Output the [X, Y] coordinate of the center of the cell containing the given text.  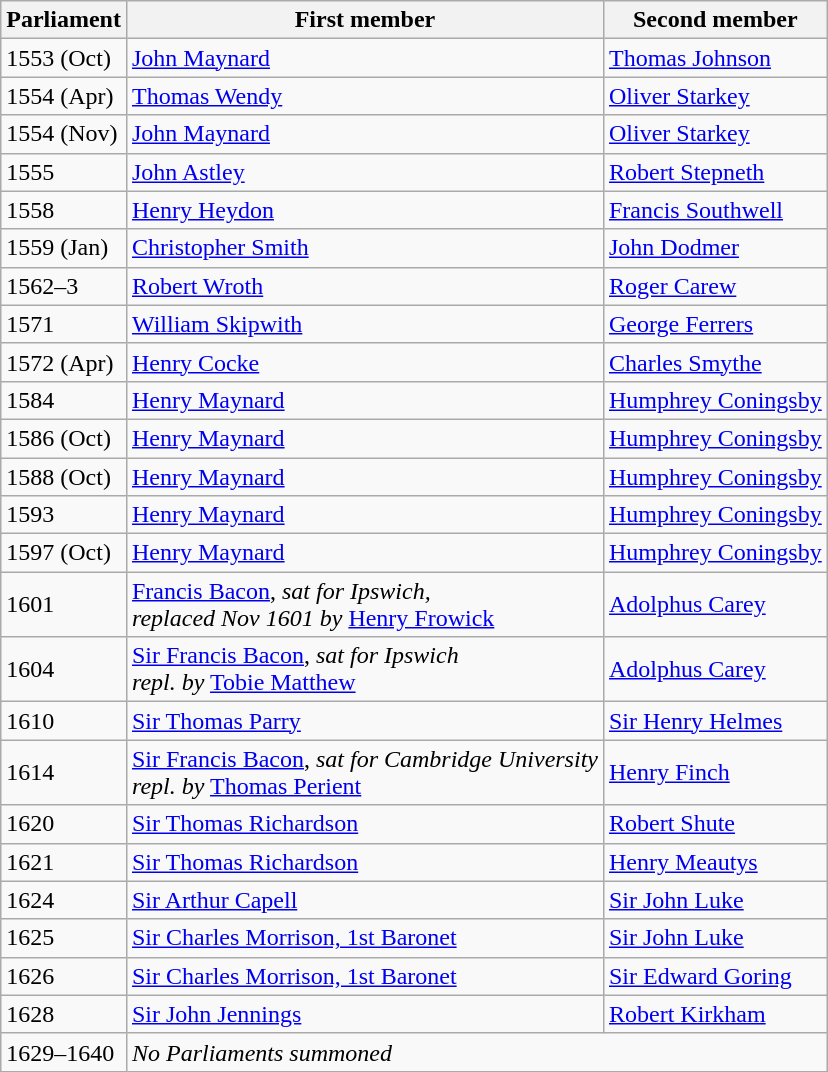
1626 [64, 976]
Christopher Smith [364, 248]
Robert Stepneth [715, 172]
Thomas Johnson [715, 58]
1597 (Oct) [64, 553]
Sir Edward Goring [715, 976]
1625 [64, 938]
1601 [64, 604]
1554 (Apr) [64, 96]
Robert Kirkham [715, 1014]
1604 [64, 670]
Charles Smythe [715, 362]
1620 [64, 824]
No Parliaments summoned [476, 1052]
1628 [64, 1014]
Parliament [64, 20]
1562–3 [64, 286]
1629–1640 [64, 1052]
1558 [64, 210]
Roger Carew [715, 286]
1553 (Oct) [64, 58]
Henry Heydon [364, 210]
1586 (Oct) [64, 438]
1555 [64, 172]
Sir Francis Bacon, sat for Cambridge University repl. by Thomas Perient [364, 772]
1584 [64, 400]
George Ferrers [715, 324]
First member [364, 20]
1614 [64, 772]
Robert Wroth [364, 286]
1571 [64, 324]
Henry Finch [715, 772]
1624 [64, 900]
Francis Bacon, sat for Ipswich, replaced Nov 1601 by Henry Frowick [364, 604]
1610 [64, 721]
1572 (Apr) [64, 362]
Sir Thomas Parry [364, 721]
William Skipwith [364, 324]
1559 (Jan) [64, 248]
Sir Henry Helmes [715, 721]
1593 [64, 515]
Second member [715, 20]
John Astley [364, 172]
Sir Francis Bacon, sat for Ipswich repl. by Tobie Matthew [364, 670]
Robert Shute [715, 824]
1588 (Oct) [64, 477]
Sir John Jennings [364, 1014]
1621 [64, 862]
Henry Cocke [364, 362]
1554 (Nov) [64, 134]
John Dodmer [715, 248]
Henry Meautys [715, 862]
Francis Southwell [715, 210]
Sir Arthur Capell [364, 900]
Thomas Wendy [364, 96]
